Output the [x, y] coordinate of the center of the cell containing the given text.  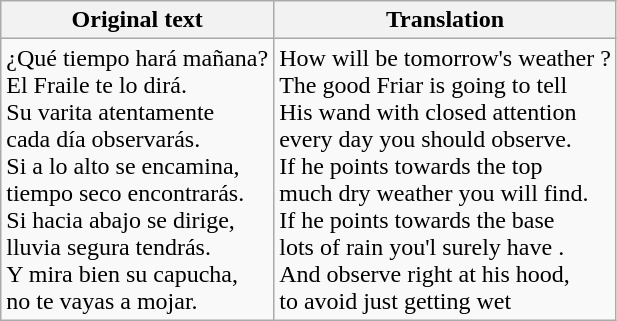
Translation [446, 20]
Original text [138, 20]
